Provide the (X, Y) coordinate of the cell's center where the given text is located.  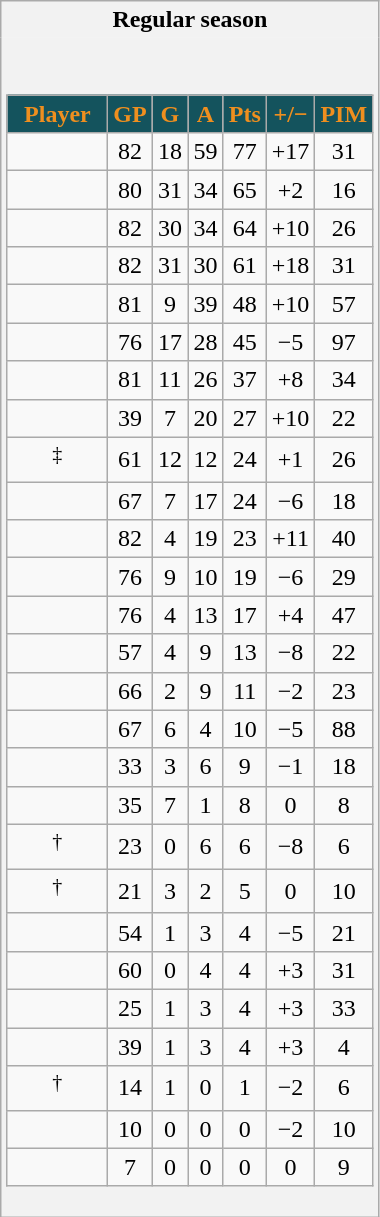
65 (244, 190)
40 (344, 539)
G (170, 114)
+1 (290, 460)
+11 (290, 539)
Player (58, 114)
37 (244, 380)
+2 (290, 190)
16 (344, 190)
+8 (290, 380)
‡ (58, 460)
−1 (290, 767)
5 (244, 892)
+/− (290, 114)
48 (244, 304)
47 (344, 615)
45 (244, 342)
80 (130, 190)
20 (206, 418)
PIM (344, 114)
25 (130, 1009)
59 (206, 152)
60 (130, 970)
Pts (244, 114)
97 (344, 342)
35 (130, 805)
A (206, 114)
14 (130, 1088)
27 (244, 418)
64 (244, 228)
28 (206, 342)
29 (344, 577)
+18 (290, 266)
88 (344, 729)
Regular season (190, 20)
77 (244, 152)
+17 (290, 152)
54 (130, 932)
66 (130, 691)
GP (130, 114)
+4 (290, 615)
